Pinpoint the cell where the given text exists, returning its (X, Y) midpoint coordinate. 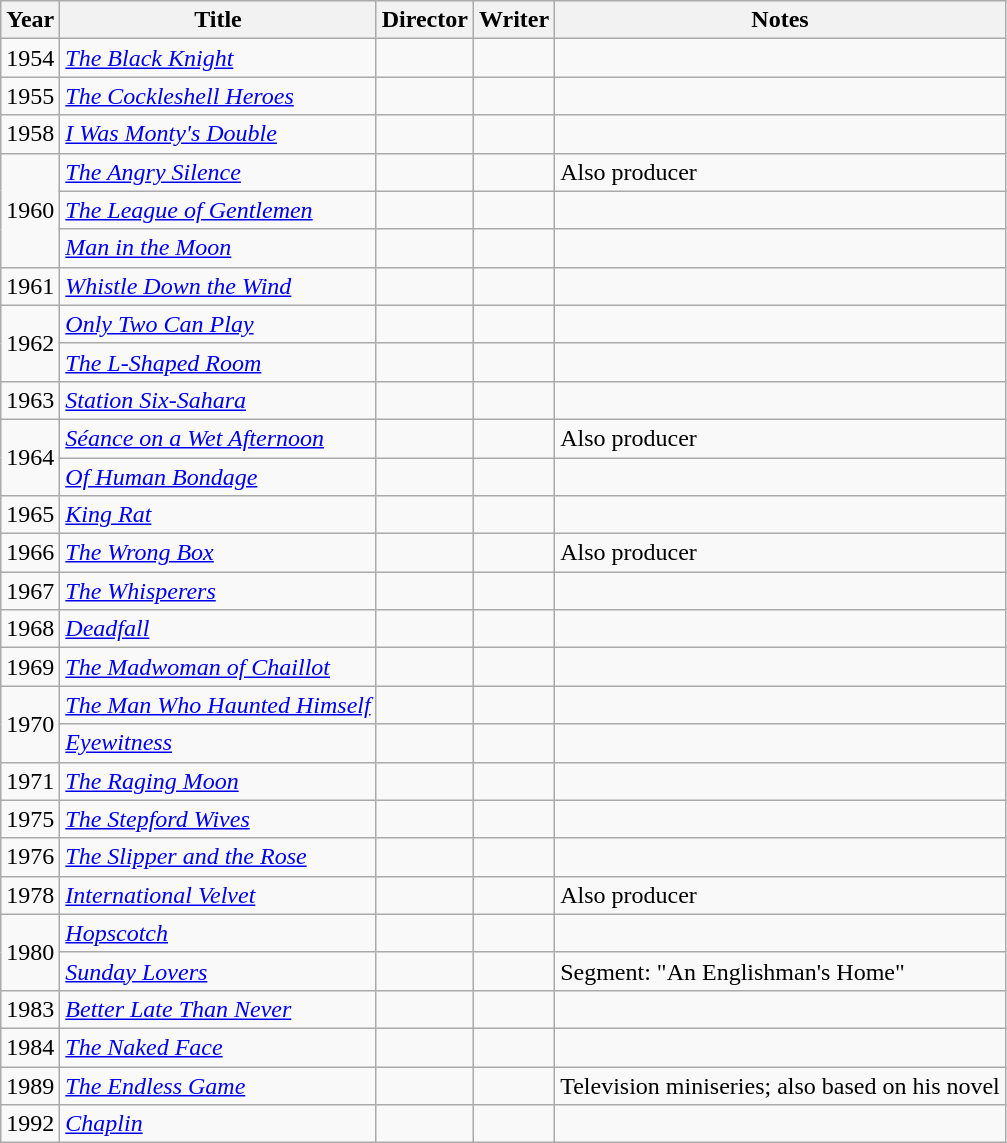
1976 (30, 857)
The Raging Moon (218, 781)
Segment: "An Englishman's Home" (780, 971)
The L-Shaped Room (218, 362)
The Cockleshell Heroes (218, 96)
The Angry Silence (218, 172)
Deadfall (218, 629)
1992 (30, 1124)
Writer (514, 20)
International Velvet (218, 895)
Man in the Moon (218, 248)
Only Two Can Play (218, 324)
The Madwoman of Chaillot (218, 667)
Hopscotch (218, 933)
Director (424, 20)
1962 (30, 343)
1967 (30, 591)
1961 (30, 286)
Sunday Lovers (218, 971)
1963 (30, 400)
Séance on a Wet Afternoon (218, 438)
Whistle Down the Wind (218, 286)
1958 (30, 134)
Year (30, 20)
1989 (30, 1085)
I Was Monty's Double (218, 134)
The Man Who Haunted Himself (218, 705)
1975 (30, 819)
Chaplin (218, 1124)
1983 (30, 1009)
1969 (30, 667)
Television miniseries; also based on his novel (780, 1085)
1955 (30, 96)
1960 (30, 210)
The Wrong Box (218, 553)
King Rat (218, 515)
The Naked Face (218, 1047)
Notes (780, 20)
1978 (30, 895)
Of Human Bondage (218, 477)
The Whisperers (218, 591)
Eyewitness (218, 743)
1964 (30, 457)
The Endless Game (218, 1085)
Better Late Than Never (218, 1009)
1968 (30, 629)
The Slipper and the Rose (218, 857)
1970 (30, 724)
1980 (30, 952)
1954 (30, 58)
1971 (30, 781)
Title (218, 20)
The Black Knight (218, 58)
1984 (30, 1047)
1965 (30, 515)
The Stepford Wives (218, 819)
The League of Gentlemen (218, 210)
Station Six-Sahara (218, 400)
1966 (30, 553)
